Extract the (x, y) coordinate from the center of the cell holding the provided text.  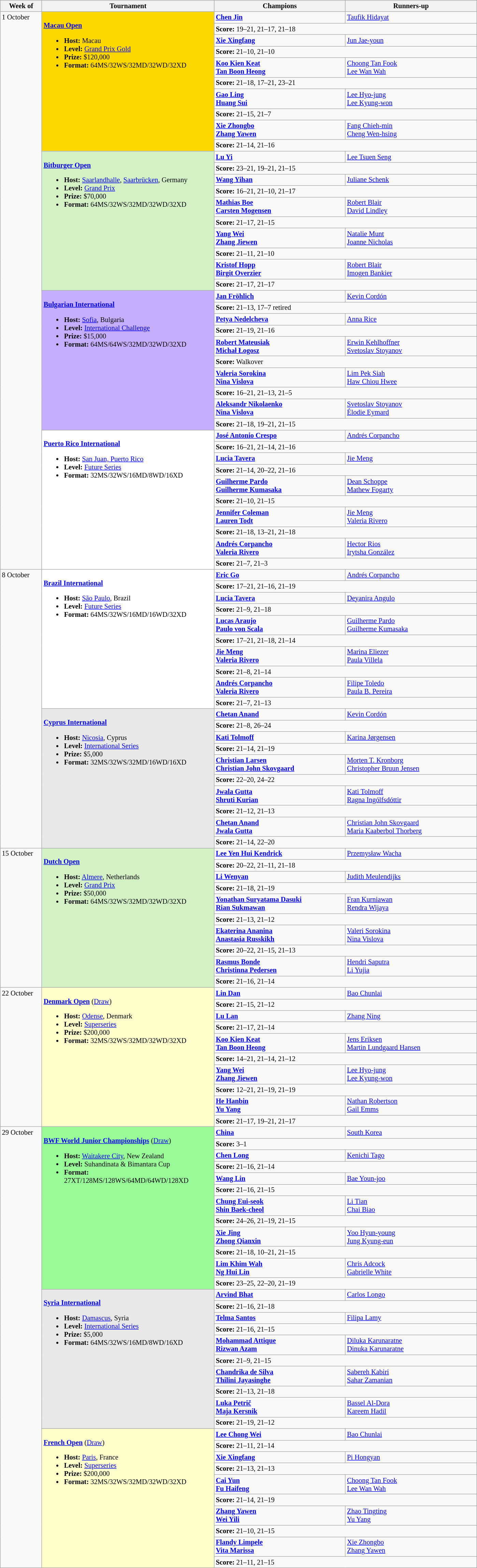
Jwala Gutta Shruti Kurian (280, 796)
Score: 21–17, 19–21, 21–17 (345, 1121)
Bulgarian InternationalHost: Sofia, BulgariaLevel: International ChallengePrize: $15,000Format: 64MS/64WS/32MD/32WD/32XD (128, 360)
Erwin Kehlhoffner Svetoslav Stoyanov (411, 346)
Week of (21, 6)
Score: 21–11, 21–15 (345, 1562)
Score: 21–17, 21–15 (345, 222)
Cai Yun Fu Haifeng (280, 1484)
Score: 21–11, 21–14 (345, 1446)
Kenichi Tago (411, 1156)
Lee Yen Hui Kendrick (280, 854)
Natalie Munt Joanne Nicholas (411, 238)
Chetan Anand (280, 714)
Lim Khim Wah Ng Hui Lin (280, 1268)
BWF World Junior Championships (Draw)Host: Waitakere City, New ZealandLevel: Suhandinata & Bimantara CupFormat: 27XT/128MS/128WS/64MD/64WD/128XD (128, 1208)
Score: 21–13, 17–7 retired (345, 308)
Score: 21–11, 21–10 (345, 253)
Runners-up (411, 6)
Fang Chieh-min Cheng Wen-hsing (411, 130)
29 October (21, 1347)
Chen Jin (280, 17)
Lu Yi (280, 157)
Yoo Hyun-young Jung Kyung-eun (411, 1237)
Valeri Sorokina Nina Vislova (411, 935)
Bae Youn-joo (411, 1178)
22 October (21, 1057)
Score: 20–22, 21–15, 21–13 (345, 950)
Score: 21–18, 13–21, 21–18 (345, 532)
Score: 21–7, 21–3 (345, 564)
José Antonio Crespo (280, 436)
Score: 21–17, 21–17 (345, 285)
Yonathan Suryatama Dasuki Rian Sukmawan (280, 904)
Kristof Hopp Birgit Overzier (280, 269)
China (280, 1132)
Filipe Toledo Paula B. Pereira (411, 687)
Jun Jae-youn (411, 40)
Score: 21–17, 21–14 (345, 1028)
Score: 21–15, 21–12 (345, 1005)
Pi Hongyan (411, 1457)
Bassel Al-Dora Kareem Hadil (411, 1407)
Score: 21–16, 21–18 (345, 1306)
Score: 12–21, 21–19, 21–19 (345, 1090)
Wang Lin (280, 1178)
Jan Fröhlich (280, 296)
Score: 21–18, 19–21, 21–15 (345, 424)
Christian John Skovgaard Maria Kaaberbol Thorberg (411, 827)
Score: 21–14, 22–20 (345, 842)
Robert Blair Imogen Bankier (411, 269)
Christian Larsen Christian John Skovgaard (280, 764)
Hector Rios Irytsha González (411, 548)
8 October (21, 708)
Score: 21–19, 21–12 (345, 1423)
Chandrika de Silva Thilini Jayasinghe (280, 1376)
Telma Santos (280, 1318)
Brazil InternationalHost: São Paulo, BrazilLevel: Future SeriesFormat: 64MS/32WS/16MD/16WD/32XD (128, 639)
Denmark Open (Draw)Host: Odense, DenmarkLevel: SuperseriesPrize: $200,000Format: 32MS/32WS/32MD/32WD/32XD (128, 1057)
Fran Kurniawan Rendra Wijaya (411, 904)
Score: 21–18, 17–21, 23–21 (345, 83)
Macau OpenHost: MacauLevel: Grand Prix GoldPrize: $120,000Format: 64MS/32WS/32MD/32WD/32XD (128, 81)
Karina Jørgensen (411, 737)
Carlos Longo (411, 1295)
Xie Jing Zhong Qianxin (280, 1237)
Judith Meulendijks (411, 877)
Diluka Karunaratne Dinuka Karunaratne (411, 1345)
Arvind Bhat (280, 1295)
Score: 21–13, 21–12 (345, 919)
Eric Go (280, 575)
Puerto Rico InternationalHost: San Juan, Puerto RicoLevel: Future SeriesFormat: 32MS/32WS/16MD/8WD/16XD (128, 499)
Champions (280, 6)
Jennifer Coleman Lauren Todt (280, 517)
Score: 21–8, 21–14 (345, 672)
Kati Tolmoff (280, 737)
Jens Eriksen Martin Lundgaard Hansen (411, 1043)
Sabereh Kabiri Sahar Zamanian (411, 1376)
Filipa Lamy (411, 1318)
Score: 21–8, 26–24 (345, 726)
Score: 17–21, 21–18, 21–14 (345, 641)
Rasmus Bonde Christinna Pedersen (280, 966)
Svetoslav Stoyanov Élodie Eymard (411, 408)
Anna Rice (411, 319)
Zhang Ning (411, 1016)
Lim Pek Siah Haw Chiou Hwee (411, 377)
Score: 21–13, 21–13 (345, 1469)
Tournament (128, 6)
Aleksandr Nikolaenko Nina Vislova (280, 408)
Jie Meng (411, 459)
Lucas Araujo Paulo von Scala (280, 625)
Score: 21–14, 21–16 (345, 145)
Lee Tsuen Seng (411, 157)
Score: 24–26, 21–19, 21–15 (345, 1221)
Chris Adcock Gabrielle White (411, 1268)
Score: Walkover (345, 362)
Score: 14–21, 21–14, 21–12 (345, 1059)
Cyprus InternationalHost: Nicosia, CyprusLevel: International SeriesPrize: $5,000Format: 32MS/32WS/32MD/16WD/16XD (128, 779)
Wang Yihan (280, 180)
Kati Tolmoff Ragna Ingólfsdóttir (411, 796)
Lin Dan (280, 993)
Score: 21–10, 21–10 (345, 52)
Score: 21–9, 21–15 (345, 1361)
Score: 19–21, 21–17, 21–18 (345, 29)
Score: 21–18, 21–19 (345, 888)
Nathan Robertson Gail Emms (411, 1105)
Score: 21–18, 10–21, 21–15 (345, 1252)
Robert Blair David Lindley (411, 207)
Luka Petrič Maja Kersnik (280, 1407)
Score: 3–1 (345, 1144)
Score: 23–25, 22–20, 21–19 (345, 1283)
Mathias Boe Carsten Mogensen (280, 207)
Flandy Limpele Vita Marissa (280, 1547)
Score: 21–14, 20–22, 21–16 (345, 470)
Score: 21–7, 21–13 (345, 703)
Bitburger OpenHost: Saarlandhalle, Saarbrücken, GermanyLevel: Grand PrixPrize: $70,000Format: 64MS/32WS/32MD/32WD/32XD (128, 221)
Score: 16–21, 21–10, 21–17 (345, 191)
Ekaterina Ananina Anastasia Russkikh (280, 935)
Morten T. Kronborg Christopher Bruun Jensen (411, 764)
1 October (21, 290)
Hendri Saputra Li Yujia (411, 966)
Zhang Yawen Wei Yili (280, 1515)
Valeria Sorokina Nina Vislova (280, 377)
Gao Ling Huang Sui (280, 99)
Score: 17–21, 21–16, 21–19 (345, 586)
Score: 21–13, 21–18 (345, 1392)
Mohammad Attique Rizwan Azam (280, 1345)
Dutch OpenHost: Almere, NetherlandsLevel: Grand PrixPrize: $50,000Format: 64MS/32WS/32MD/32WD/32XD (128, 918)
Score: 21–9, 21–18 (345, 609)
French Open (Draw)Host: Paris, FranceLevel: SuperseriesPrize: $200,000Format: 32MS/32WS/32MD/32WD/32XD (128, 1498)
Score: 20–22, 21–11, 21–18 (345, 865)
Chetan Anand Jwala Gutta (280, 827)
Lee Chong Wei (280, 1434)
Robert Mateusiak Michał Łogosz (280, 346)
Score: 21–12, 21–13 (345, 811)
Deyanira Angulo (411, 598)
Score: 23–21, 19–21, 21–15 (345, 168)
Score: 22–20, 24–22 (345, 780)
Chung Eui-seok Shin Baek-cheol (280, 1205)
Li Wenyan (280, 877)
Petya Nedelcheva (280, 319)
Li Tian Chai Biao (411, 1205)
Przemysław Wacha (411, 854)
Lu Lan (280, 1016)
Taufik Hidayat (411, 17)
Dean Schoppe Mathew Fogarty (411, 485)
Zhao Tingting Yu Yang (411, 1515)
15 October (21, 918)
Score: 21–15, 21–7 (345, 114)
Score: 21–19, 21–16 (345, 331)
Score: 16–21, 21–13, 21–5 (345, 393)
Marina Eliezer Paula Villela (411, 656)
Chen Long (280, 1156)
He Hanbin Yu Yang (280, 1105)
Score: 16–21, 21–14, 21–16 (345, 447)
South Korea (411, 1132)
Syria InternationalHost: Damascus, SyriaLevel: International SeriesPrize: $5,000Format: 64MS/32WS/16MD/8WD/16XD (128, 1359)
Juliane Schenk (411, 180)
